Detect which cell encompasses the target text, then output its (x, y) center coordinate. 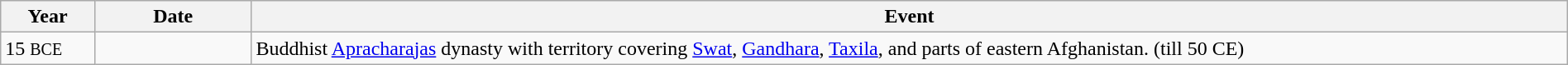
Event (910, 17)
Buddhist Apracharajas dynasty with territory covering Swat, Gandhara, Taxila, and parts of eastern Afghanistan. (till 50 CE) (910, 48)
15 BCE (48, 48)
Date (172, 17)
Year (48, 17)
